Identify which cell holds the provided text, then report its (X, Y) central coordinate. 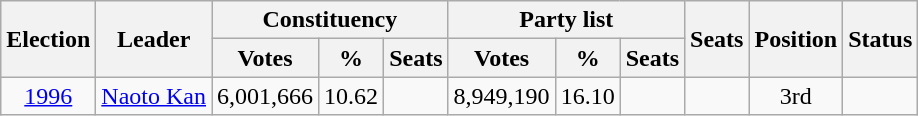
Naoto Kan (154, 96)
10.62 (352, 96)
16.10 (588, 96)
3rd (796, 96)
1996 (48, 96)
Constituency (330, 20)
Leader (154, 39)
Election (48, 39)
8,949,190 (502, 96)
Status (880, 39)
Party list (566, 20)
Position (796, 39)
6,001,666 (266, 96)
